Output the [X, Y] coordinate of the center of the cell containing the given text.  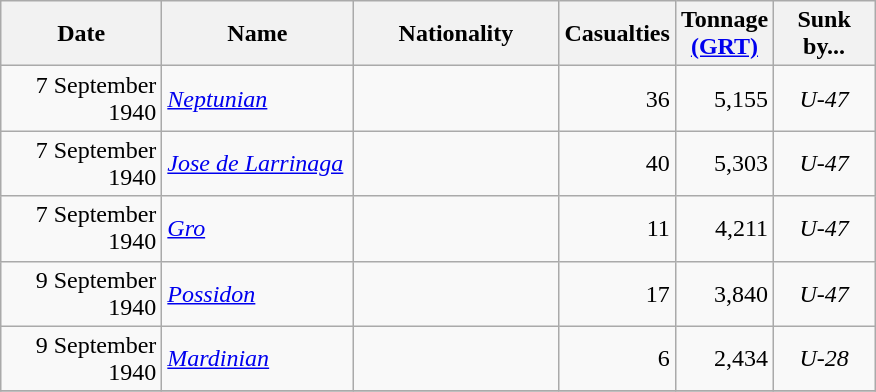
Sunk by... [824, 34]
Name [258, 34]
Mardinian [258, 358]
Gro [258, 228]
6 [617, 358]
Casualties [617, 34]
3,840 [724, 294]
5,155 [724, 98]
5,303 [724, 164]
Date [82, 34]
17 [617, 294]
11 [617, 228]
Jose de Larrinaga [258, 164]
36 [617, 98]
U-28 [824, 358]
Nationality [456, 34]
40 [617, 164]
2,434 [724, 358]
Possidon [258, 294]
Neptunian [258, 98]
Tonnage (GRT) [724, 34]
4,211 [724, 228]
